From the cell containing the given text, extract its center point as [x, y] coordinate. 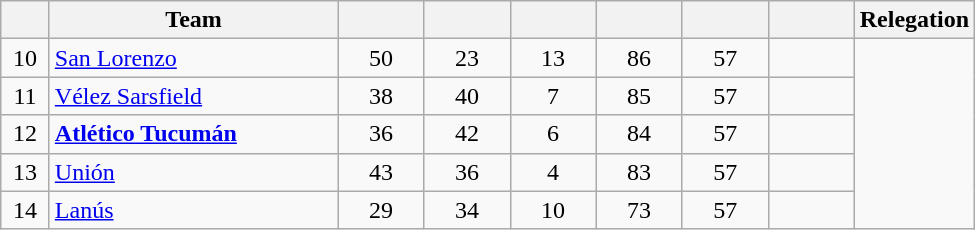
85 [639, 96]
43 [381, 172]
42 [467, 134]
84 [639, 134]
83 [639, 172]
11 [26, 96]
Unión [194, 172]
San Lorenzo [194, 58]
Vélez Sarsfield [194, 96]
23 [467, 58]
40 [467, 96]
Atlético Tucumán [194, 134]
6 [553, 134]
73 [639, 210]
Lanús [194, 210]
38 [381, 96]
50 [381, 58]
Relegation [914, 20]
14 [26, 210]
86 [639, 58]
4 [553, 172]
7 [553, 96]
34 [467, 210]
Team [194, 20]
12 [26, 134]
29 [381, 210]
